Return the [X, Y] coordinate for the center point of the cell that contains the specified text.  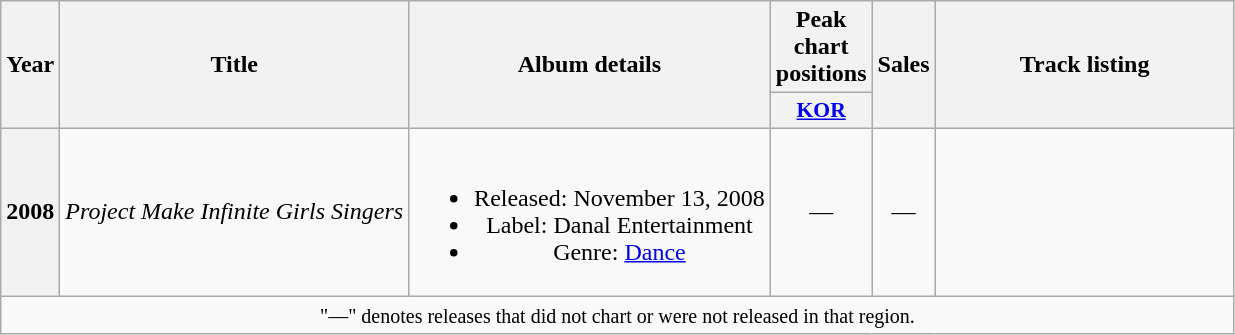
Sales [904, 65]
Title [234, 65]
2008 [30, 212]
Peak chartpositions [821, 47]
Track listing [1084, 65]
KOR [821, 111]
Album details [590, 65]
Project Make Infinite Girls Singers [234, 212]
Released: November 13, 2008Label: Danal EntertainmentGenre: Dance [590, 212]
"—" denotes releases that did not chart or were not released in that region. [618, 315]
Year [30, 65]
